Detect which cell encompasses the target text, then output its [X, Y] center coordinate. 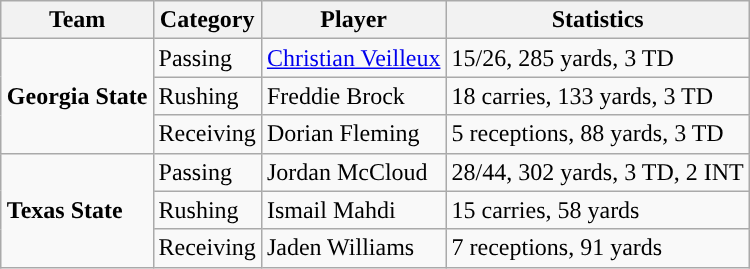
Statistics [598, 20]
Freddie Brock [354, 96]
Dorian Fleming [354, 134]
Christian Veilleux [354, 58]
7 receptions, 91 yards [598, 248]
Team [77, 20]
Texas State [77, 210]
18 carries, 133 yards, 3 TD [598, 96]
Jordan McCloud [354, 172]
5 receptions, 88 yards, 3 TD [598, 134]
Player [354, 20]
28/44, 302 yards, 3 TD, 2 INT [598, 172]
Category [207, 20]
15/26, 285 yards, 3 TD [598, 58]
15 carries, 58 yards [598, 210]
Jaden Williams [354, 248]
Georgia State [77, 96]
Ismail Mahdi [354, 210]
